Detect which cell encompasses the target text, then output its (X, Y) center coordinate. 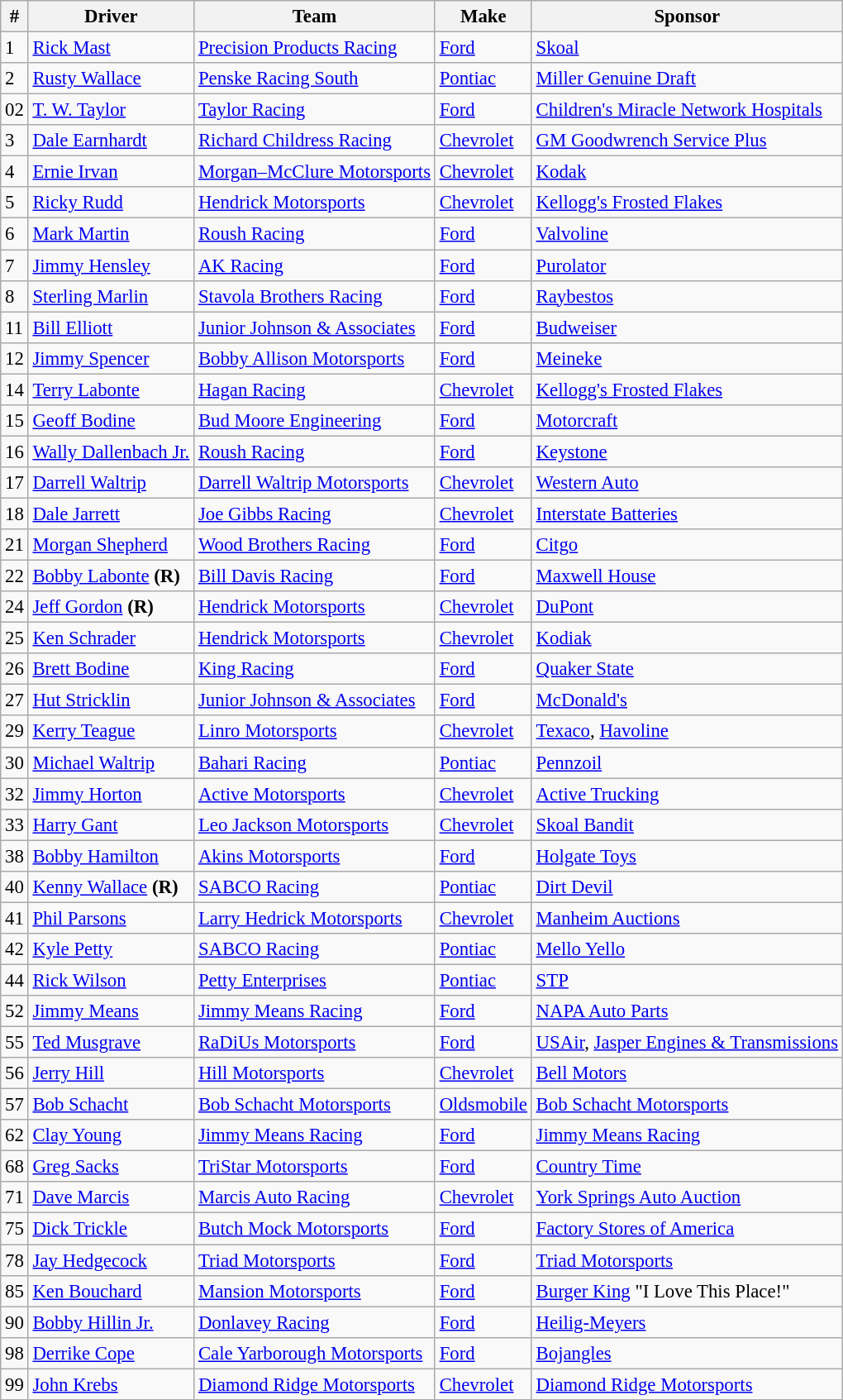
Ernie Irvan (111, 172)
Bill Davis Racing (315, 576)
Bud Moore Engineering (315, 421)
Darrell Waltrip (111, 483)
56 (15, 1073)
Jimmy Spencer (111, 358)
Phil Parsons (111, 918)
Jerry Hill (111, 1073)
Sterling Marlin (111, 296)
STP (687, 980)
Rick Wilson (111, 980)
Cale Yarborough Motorsports (315, 1353)
27 (15, 700)
Hut Stricklin (111, 700)
Hill Motorsports (315, 1073)
Children's Miracle Network Hospitals (687, 110)
Quaker State (687, 669)
Morgan Shepherd (111, 545)
11 (15, 327)
Leo Jackson Motorsports (315, 824)
3 (15, 141)
Skoal Bandit (687, 824)
1 (15, 48)
Wood Brothers Racing (315, 545)
Precision Products Racing (315, 48)
Dirt Devil (687, 887)
Donlavey Racing (315, 1322)
Darrell Waltrip Motorsports (315, 483)
90 (15, 1322)
Kerry Teague (111, 732)
Bobby Hillin Jr. (111, 1322)
Kenny Wallace (R) (111, 887)
Texaco, Havoline (687, 732)
2 (15, 79)
Dale Earnhardt (111, 141)
Clay Young (111, 1135)
Meineke (687, 358)
USAir, Jasper Engines & Transmissions (687, 1043)
44 (15, 980)
Kyle Petty (111, 949)
85 (15, 1291)
75 (15, 1229)
Team (315, 17)
Purolator (687, 265)
Morgan–McClure Motorsports (315, 172)
41 (15, 918)
DuPont (687, 607)
18 (15, 514)
Bobby Allison Motorsports (315, 358)
TriStar Motorsports (315, 1167)
Ken Schrader (111, 638)
Bojangles (687, 1353)
25 (15, 638)
Mark Martin (111, 234)
29 (15, 732)
57 (15, 1105)
Jay Hedgecock (111, 1260)
7 (15, 265)
Manheim Auctions (687, 918)
Dick Trickle (111, 1229)
Pennzoil (687, 762)
Maxwell House (687, 576)
Terry Labonte (111, 389)
Mansion Motorsports (315, 1291)
Heilig-Meyers (687, 1322)
Rick Mast (111, 48)
Mello Yello (687, 949)
Budweiser (687, 327)
Make (483, 17)
Jimmy Hensley (111, 265)
Dave Marcis (111, 1198)
Driver (111, 17)
Active Motorsports (315, 794)
GM Goodwrench Service Plus (687, 141)
17 (15, 483)
Dale Jarrett (111, 514)
33 (15, 824)
42 (15, 949)
62 (15, 1135)
Jimmy Horton (111, 794)
16 (15, 452)
15 (15, 421)
# (15, 17)
Bill Elliott (111, 327)
Derrike Cope (111, 1353)
Ted Musgrave (111, 1043)
Joe Gibbs Racing (315, 514)
Marcis Auto Racing (315, 1198)
T. W. Taylor (111, 110)
Ricky Rudd (111, 203)
Keystone (687, 452)
AK Racing (315, 265)
4 (15, 172)
Penske Racing South (315, 79)
NAPA Auto Parts (687, 1011)
McDonald's (687, 700)
Geoff Bodine (111, 421)
Taylor Racing (315, 110)
Interstate Batteries (687, 514)
38 (15, 856)
RaDiUs Motorsports (315, 1043)
Michael Waltrip (111, 762)
Butch Mock Motorsports (315, 1229)
68 (15, 1167)
Oldsmobile (483, 1105)
Western Auto (687, 483)
Larry Hedrick Motorsports (315, 918)
Country Time (687, 1167)
02 (15, 110)
Richard Childress Racing (315, 141)
York Springs Auto Auction (687, 1198)
Citgo (687, 545)
Kodiak (687, 638)
Active Trucking (687, 794)
Ken Bouchard (111, 1291)
99 (15, 1384)
Skoal (687, 48)
Raybestos (687, 296)
55 (15, 1043)
8 (15, 296)
Holgate Toys (687, 856)
Bell Motors (687, 1073)
Factory Stores of America (687, 1229)
52 (15, 1011)
24 (15, 607)
Burger King "I Love This Place!" (687, 1291)
Akins Motorsports (315, 856)
Miller Genuine Draft (687, 79)
Brett Bodine (111, 669)
71 (15, 1198)
King Racing (315, 669)
Jeff Gordon (R) (111, 607)
Bobby Hamilton (111, 856)
Kodak (687, 172)
Linro Motorsports (315, 732)
30 (15, 762)
21 (15, 545)
40 (15, 887)
78 (15, 1260)
Sponsor (687, 17)
Greg Sacks (111, 1167)
5 (15, 203)
Bahari Racing (315, 762)
Harry Gant (111, 824)
32 (15, 794)
14 (15, 389)
26 (15, 669)
Valvoline (687, 234)
12 (15, 358)
Jimmy Means (111, 1011)
6 (15, 234)
Bobby Labonte (R) (111, 576)
Hagan Racing (315, 389)
Wally Dallenbach Jr. (111, 452)
John Krebs (111, 1384)
Stavola Brothers Racing (315, 296)
22 (15, 576)
Rusty Wallace (111, 79)
Petty Enterprises (315, 980)
98 (15, 1353)
Bob Schacht (111, 1105)
Motorcraft (687, 421)
